Identify which cell holds the provided text, then report its (x, y) central coordinate. 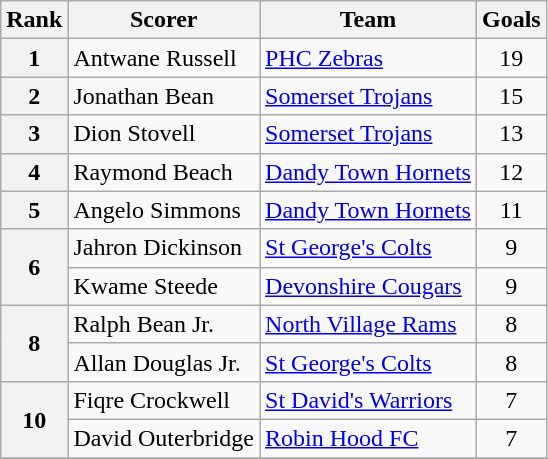
Goals (511, 20)
Devonshire Cougars (368, 286)
2 (34, 96)
19 (511, 58)
Angelo Simmons (164, 210)
Jahron Dickinson (164, 248)
Rank (34, 20)
6 (34, 267)
David Outerbridge (164, 438)
Robin Hood FC (368, 438)
Team (368, 20)
Scorer (164, 20)
4 (34, 172)
St David's Warriors (368, 400)
10 (34, 419)
Dion Stovell (164, 134)
Fiqre Crockwell (164, 400)
3 (34, 134)
13 (511, 134)
Antwane Russell (164, 58)
12 (511, 172)
Jonathan Bean (164, 96)
11 (511, 210)
5 (34, 210)
Ralph Bean Jr. (164, 324)
15 (511, 96)
North Village Rams (368, 324)
Raymond Beach (164, 172)
PHC Zebras (368, 58)
1 (34, 58)
Kwame Steede (164, 286)
Allan Douglas Jr. (164, 362)
